Return the (x, y) coordinate for the center point of the cell that contains the specified text.  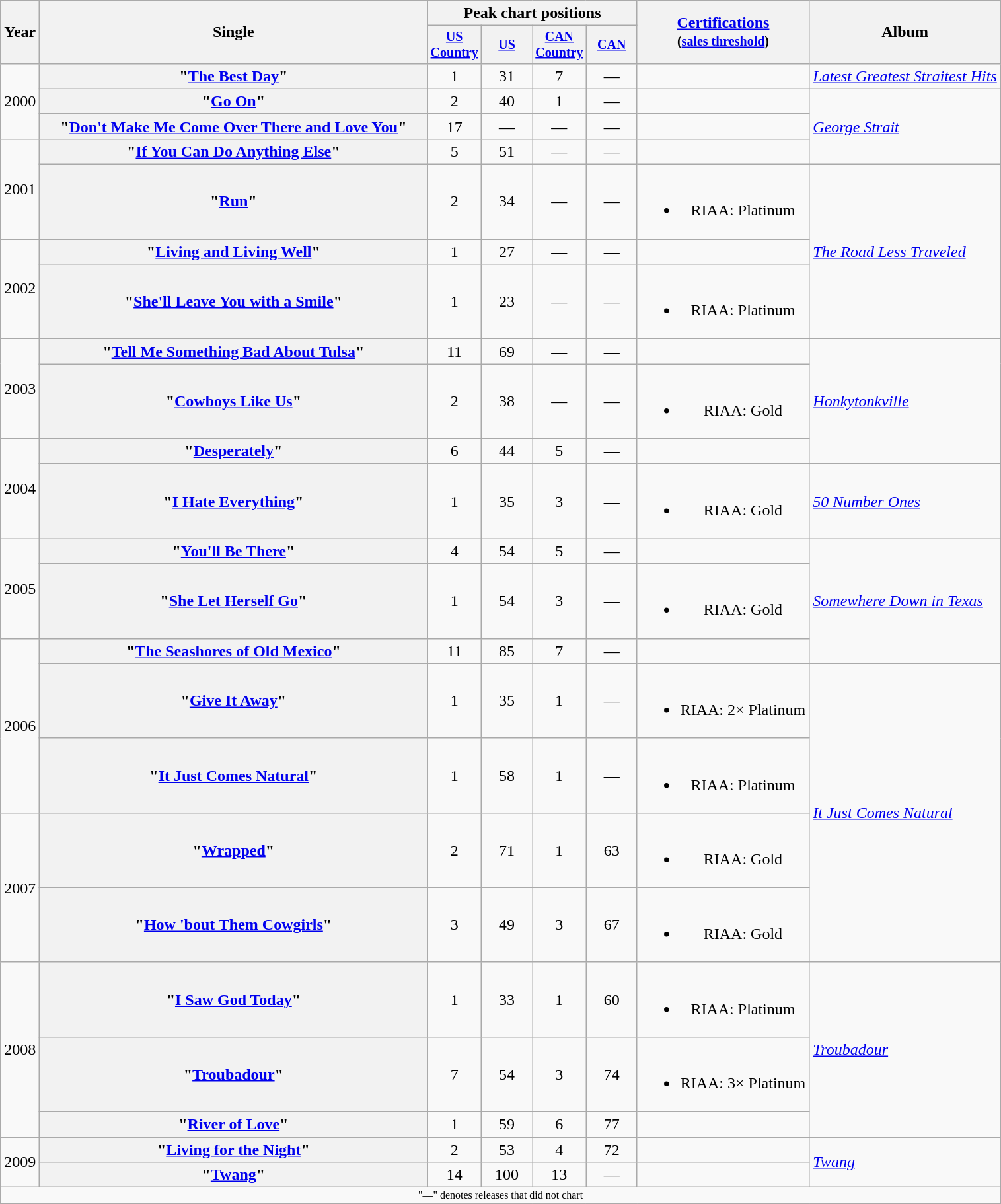
"Go On" (234, 101)
Somewhere Down in Texas (905, 601)
"—" denotes releases that did not chart (501, 1195)
RIAA: 2× Platinum (723, 700)
Album (905, 32)
27 (507, 252)
Peak chart positions (533, 13)
72 (612, 1150)
Single (234, 32)
US (507, 45)
"I Hate Everything" (234, 501)
"River of Love" (234, 1125)
Latest Greatest Straitest Hits (905, 76)
Troubadour (905, 1049)
"The Best Day" (234, 76)
Certifications(sales threshold) (723, 32)
"Living and Living Well" (234, 252)
2002 (20, 289)
US Country (455, 45)
2005 (20, 588)
31 (507, 76)
38 (507, 402)
"She Let Herself Go" (234, 601)
2000 (20, 101)
Year (20, 32)
"How 'bout Them Cowgirls" (234, 925)
George Strait (905, 126)
2007 (20, 887)
CAN Country (560, 45)
"She'll Leave You with a Smile" (234, 301)
"It Just Comes Natural" (234, 776)
2009 (20, 1162)
2008 (20, 1049)
2003 (20, 389)
49 (507, 925)
34 (507, 202)
Twang (905, 1162)
100 (507, 1175)
33 (507, 999)
2004 (20, 489)
"The Seashores of Old Mexico" (234, 651)
69 (507, 352)
71 (507, 850)
"Troubadour" (234, 1074)
CAN (612, 45)
77 (612, 1125)
59 (507, 1125)
74 (612, 1074)
85 (507, 651)
"Run" (234, 202)
2006 (20, 726)
"Twang" (234, 1175)
60 (612, 999)
17 (455, 126)
67 (612, 925)
It Just Comes Natural (905, 813)
"You'll Be There" (234, 551)
53 (507, 1150)
50 Number Ones (905, 501)
58 (507, 776)
"Living for the Night" (234, 1150)
"Tell Me Something Bad About Tulsa" (234, 352)
Honkytonkville (905, 402)
14 (455, 1175)
"I Saw God Today" (234, 999)
51 (507, 151)
"Desperately" (234, 451)
"Give It Away" (234, 700)
"Don't Make Me Come Over There and Love You" (234, 126)
13 (560, 1175)
23 (507, 301)
"Cowboys Like Us" (234, 402)
The Road Less Traveled (905, 252)
RIAA: 3× Platinum (723, 1074)
44 (507, 451)
40 (507, 101)
"If You Can Do Anything Else" (234, 151)
2001 (20, 189)
"Wrapped" (234, 850)
63 (612, 850)
